For the text-containing cell, return its midpoint in [x, y] coordinate format. 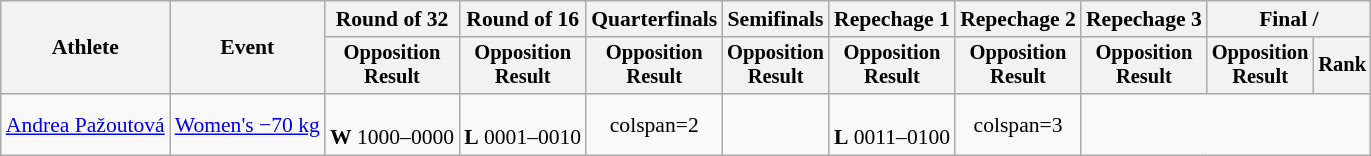
Round of 16 [522, 19]
L 0011–0100 [892, 124]
Final / [1289, 19]
Event [248, 48]
Rank [1342, 66]
Women's −70 kg [248, 124]
Repechage 3 [1144, 19]
colspan=3 [1018, 124]
Repechage 2 [1018, 19]
Semifinals [776, 19]
Repechage 1 [892, 19]
W 1000–0000 [392, 124]
Quarterfinals [654, 19]
Athlete [86, 48]
Round of 32 [392, 19]
Andrea Pažoutová [86, 124]
colspan=2 [654, 124]
L 0001–0010 [522, 124]
